Extract the (X, Y) coordinate from the center of the cell holding the provided text.  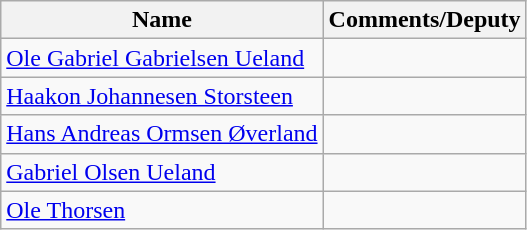
Comments/Deputy (424, 20)
Ole Gabriel Gabrielsen Ueland (162, 58)
Name (162, 20)
Hans Andreas Ormsen Øverland (162, 134)
Ole Thorsen (162, 210)
Gabriel Olsen Ueland (162, 172)
Haakon Johannesen Storsteen (162, 96)
